Identify which cell holds the provided text, then report its (x, y) central coordinate. 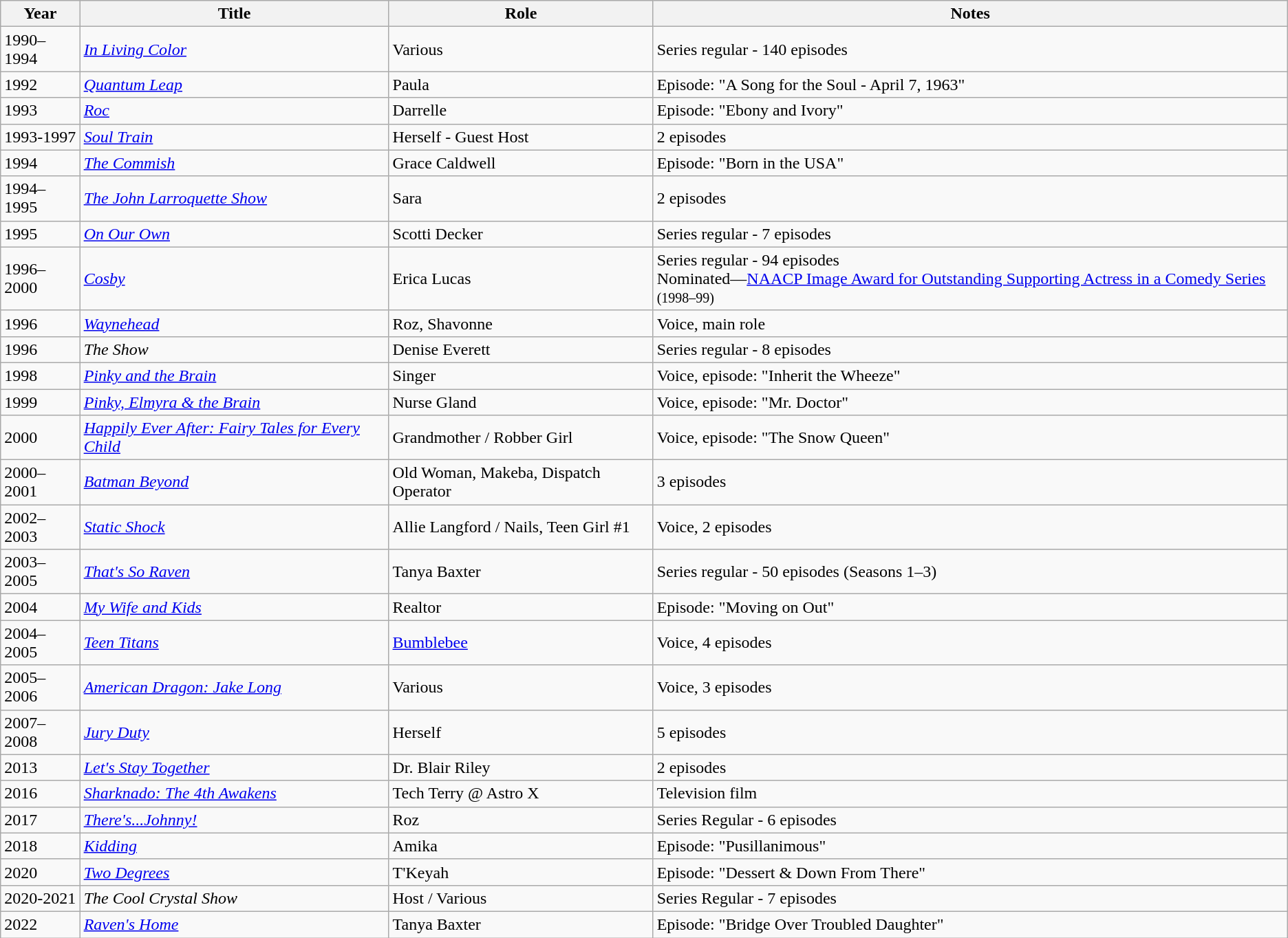
Grandmother / Robber Girl (521, 437)
Series Regular - 7 episodes (970, 898)
1996–2000 (40, 279)
The Commish (234, 163)
2000 (40, 437)
The Cool Crystal Show (234, 898)
Teen Titans (234, 642)
2004–2005 (40, 642)
Raven's Home (234, 924)
Voice, episode: "The Snow Queen" (970, 437)
Realtor (521, 607)
Bumblebee (521, 642)
Allie Langford / Nails, Teen Girl #1 (521, 527)
Series regular - 8 episodes (970, 349)
Soul Train (234, 137)
My Wife and Kids (234, 607)
The Show (234, 349)
Herself (521, 732)
Sara (521, 198)
Episode: "Ebony and Ivory" (970, 111)
Series Regular - 6 episodes (970, 820)
2000–2001 (40, 483)
Episode: "Moving on Out" (970, 607)
Year (40, 14)
T'Keyah (521, 872)
Voice, 4 episodes (970, 642)
American Dragon: Jake Long (234, 688)
Episode: "Born in the USA" (970, 163)
Role (521, 14)
Series regular - 140 episodes (970, 50)
Paula (521, 85)
Episode: "A Song for the Soul - April 7, 1963" (970, 85)
2013 (40, 767)
Series regular - 50 episodes (Seasons 1–3) (970, 572)
1994–1995 (40, 198)
Singer (521, 375)
2003–2005 (40, 572)
Tech Terry @ Astro X (521, 794)
Old Woman, Makeba, Dispatch Operator (521, 483)
The John Larroquette Show (234, 198)
1999 (40, 402)
Amika (521, 846)
2020 (40, 872)
Voice, episode: "Mr. Doctor" (970, 402)
Waynehead (234, 323)
Voice, episode: "Inherit the Wheeze" (970, 375)
Title (234, 14)
1994 (40, 163)
Episode: "Bridge Over Troubled Daughter" (970, 924)
2002–2003 (40, 527)
Pinky and the Brain (234, 375)
Cosby (234, 279)
1998 (40, 375)
2004 (40, 607)
Two Degrees (234, 872)
Dr. Blair Riley (521, 767)
Roz, Shavonne (521, 323)
1995 (40, 234)
Herself - Guest Host (521, 137)
Batman Beyond (234, 483)
Voice, 2 episodes (970, 527)
2005–2006 (40, 688)
Jury Duty (234, 732)
5 episodes (970, 732)
Television film (970, 794)
1993-1997 (40, 137)
In Living Color (234, 50)
2018 (40, 846)
2022 (40, 924)
Host / Various (521, 898)
There's...Johnny! (234, 820)
Voice, 3 episodes (970, 688)
Voice, main role (970, 323)
Roc (234, 111)
That's So Raven (234, 572)
On Our Own (234, 234)
2016 (40, 794)
Nurse Gland (521, 402)
1993 (40, 111)
Happily Ever After: Fairy Tales for Every Child (234, 437)
Pinky, Elmyra & the Brain (234, 402)
1992 (40, 85)
Denise Everett (521, 349)
Darrelle (521, 111)
Notes (970, 14)
Static Shock (234, 527)
Roz (521, 820)
2020-2021 (40, 898)
2007–2008 (40, 732)
3 episodes (970, 483)
Erica Lucas (521, 279)
Series regular - 7 episodes (970, 234)
Series regular - 94 episodesNominated—NAACP Image Award for Outstanding Supporting Actress in a Comedy Series (1998–99) (970, 279)
Kidding (234, 846)
Quantum Leap (234, 85)
1990–1994 (40, 50)
Let's Stay Together (234, 767)
Scotti Decker (521, 234)
2017 (40, 820)
Sharknado: The 4th Awakens (234, 794)
Grace Caldwell (521, 163)
Episode: "Pusillanimous" (970, 846)
Episode: "Dessert & Down From There" (970, 872)
